Provide the (x, y) coordinate of the cell's center where the given text is located.  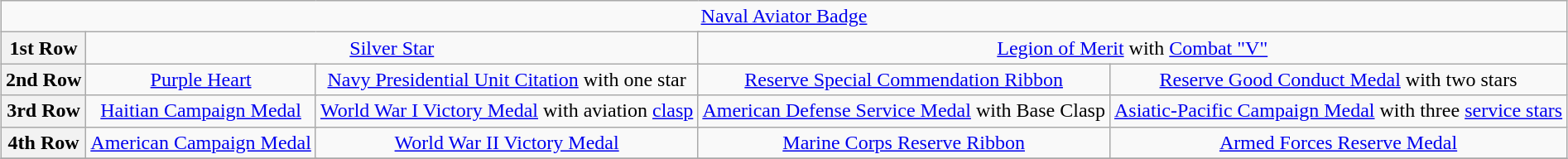
Asiatic-Pacific Campaign Medal with three service stars (1338, 111)
1st Row (43, 48)
Naval Aviator Badge (783, 17)
Reserve Special Commendation Ribbon (904, 79)
Reserve Good Conduct Medal with two stars (1338, 79)
World War I Victory Medal with aviation clasp (507, 111)
3rd Row (43, 111)
World War II Victory Medal (507, 142)
Armed Forces Reserve Medal (1338, 142)
2nd Row (43, 79)
Haitian Campaign Medal (201, 111)
Legion of Merit with Combat "V" (1133, 48)
American Defense Service Medal with Base Clasp (904, 111)
Silver Star (392, 48)
American Campaign Medal (201, 142)
Marine Corps Reserve Ribbon (904, 142)
Navy Presidential Unit Citation with one star (507, 79)
Purple Heart (201, 79)
4th Row (43, 142)
